Scan for the cell matching the given text and deliver its [x, y] coordinate at center. 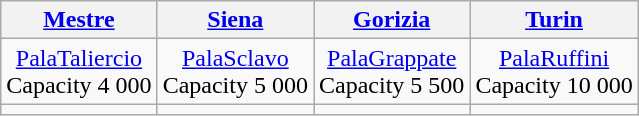
Mestre [79, 20]
Gorizia [392, 20]
Turin [554, 20]
PalaTaliercioCapacity 4 000 [79, 72]
PalaSclavoCapacity 5 000 [235, 72]
Siena [235, 20]
PalaGrappateCapacity 5 500 [392, 72]
PalaRuffiniCapacity 10 000 [554, 72]
